Output the [x, y] coordinate of the center of the cell containing the given text.  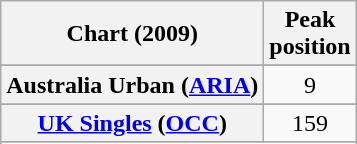
Peakposition [310, 34]
Chart (2009) [132, 34]
159 [310, 123]
Australia Urban (ARIA) [132, 85]
9 [310, 85]
UK Singles (OCC) [132, 123]
